Extract the [X, Y] coordinate from the center of the cell holding the provided text.  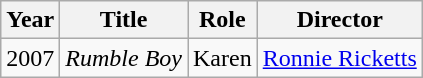
Ronnie Ricketts [340, 58]
2007 [30, 58]
Role [223, 20]
Year [30, 20]
Director [340, 20]
Karen [223, 58]
Title [124, 20]
Rumble Boy [124, 58]
